Scan for the cell matching the given text and deliver its (x, y) coordinate at center. 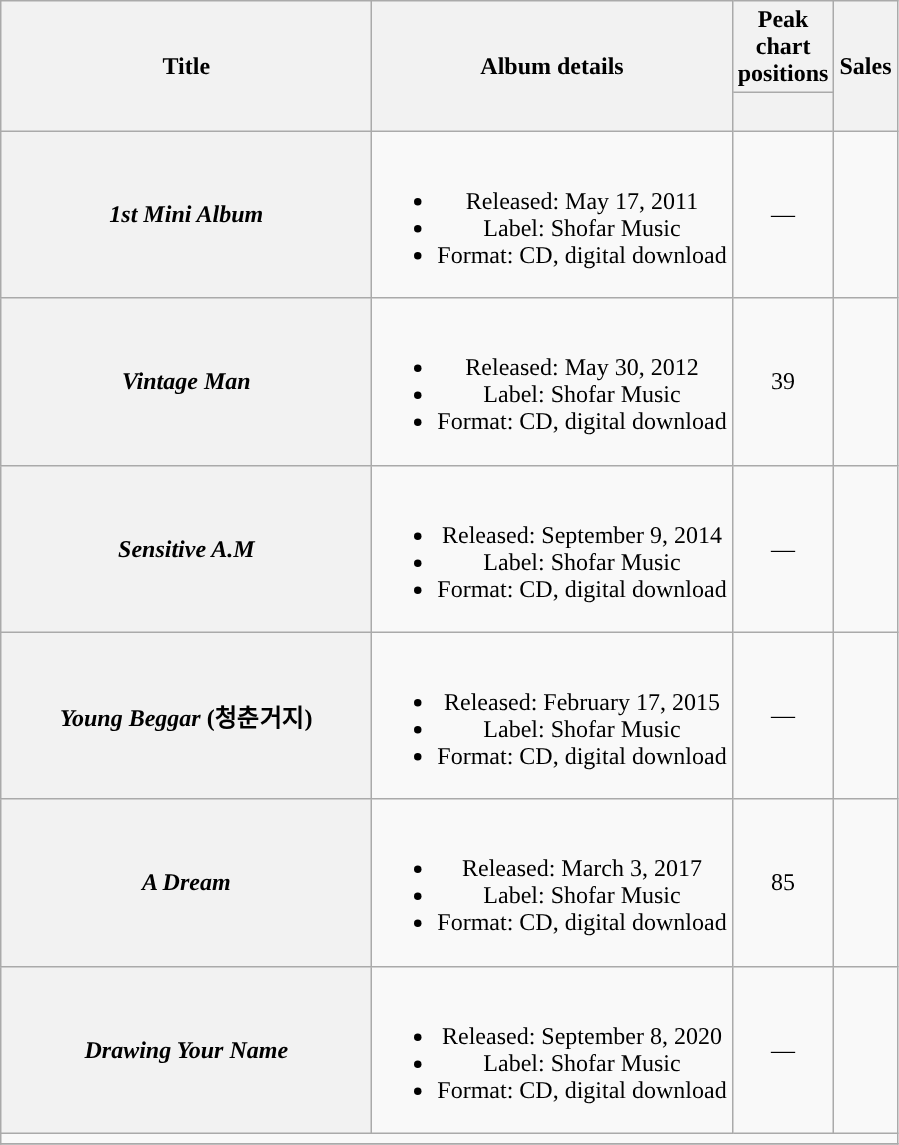
1st Mini Album (186, 214)
A Dream (186, 882)
Released: May 17, 2011Label: Shofar MusicFormat: CD, digital download (552, 214)
Album details (552, 66)
85 (783, 882)
Sensitive A.M (186, 548)
Released: September 9, 2014Label: Shofar MusicFormat: CD, digital download (552, 548)
Sales (866, 66)
Peak chart positions (783, 47)
Drawing Your Name (186, 1050)
Title (186, 66)
Released: March 3, 2017Label: Shofar MusicFormat: CD, digital download (552, 882)
Young Beggar (청춘거지) (186, 716)
Released: September 8, 2020Label: Shofar MusicFormat: CD, digital download (552, 1050)
39 (783, 382)
Vintage Man (186, 382)
Released: May 30, 2012Label: Shofar MusicFormat: CD, digital download (552, 382)
Released: February 17, 2015Label: Shofar MusicFormat: CD, digital download (552, 716)
